Search for the cell housing the specified text and yield its [x, y] center coordinate. 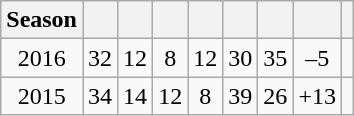
32 [100, 58]
34 [100, 96]
26 [276, 96]
Season [42, 20]
35 [276, 58]
30 [240, 58]
14 [136, 96]
39 [240, 96]
2016 [42, 58]
+13 [318, 96]
–5 [318, 58]
2015 [42, 96]
